Identify which cell holds the provided text, then report its (x, y) central coordinate. 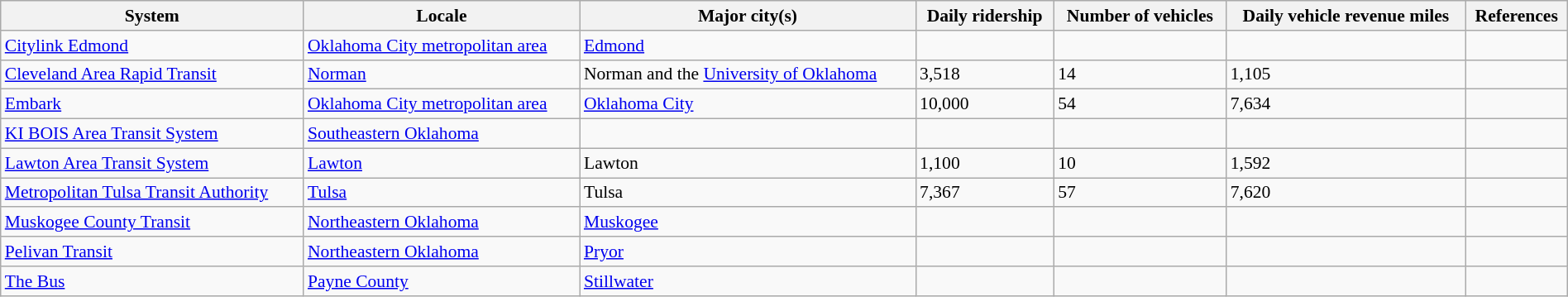
Norman and the University of Oklahoma (748, 74)
10 (1140, 163)
7,634 (1346, 104)
Locale (442, 16)
Southeastern Oklahoma (442, 134)
7,620 (1346, 193)
The Bus (152, 281)
Citylink Edmond (152, 46)
Pryor (748, 251)
Muskogee (748, 223)
Daily ridership (984, 16)
7,367 (984, 193)
Oklahoma City (748, 104)
Embark (152, 104)
Daily vehicle revenue miles (1346, 16)
References (1517, 16)
Pelivan Transit (152, 251)
3,518 (984, 74)
Muskogee County Transit (152, 223)
Stillwater (748, 281)
System (152, 16)
Number of vehicles (1140, 16)
1,592 (1346, 163)
Payne County (442, 281)
1,105 (1346, 74)
Major city(s) (748, 16)
Lawton Area Transit System (152, 163)
1,100 (984, 163)
KI BOIS Area Transit System (152, 134)
Metropolitan Tulsa Transit Authority (152, 193)
Cleveland Area Rapid Transit (152, 74)
10,000 (984, 104)
Norman (442, 74)
54 (1140, 104)
57 (1140, 193)
14 (1140, 74)
Edmond (748, 46)
